Provide the [x, y] coordinate of the cell's center where the given text is located.  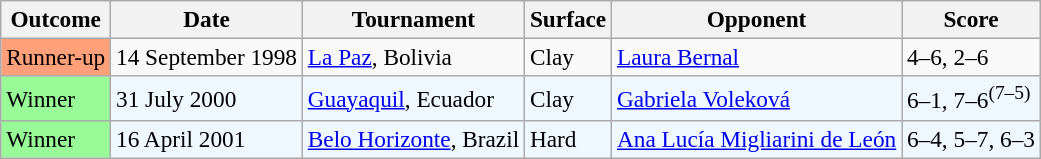
Guayaquil, Ecuador [413, 98]
Hard [568, 139]
16 April 2001 [207, 139]
6–4, 5–7, 6–3 [972, 139]
Outcome [56, 19]
14 September 1998 [207, 57]
Score [972, 19]
6–1, 7–6(7–5) [972, 98]
Opponent [757, 19]
Tournament [413, 19]
Laura Bernal [757, 57]
Runner-up [56, 57]
Surface [568, 19]
Date [207, 19]
Ana Lucía Migliarini de León [757, 139]
31 July 2000 [207, 98]
La Paz, Bolivia [413, 57]
4–6, 2–6 [972, 57]
Gabriela Voleková [757, 98]
Belo Horizonte, Brazil [413, 139]
